Provide the [X, Y] coordinate of the cell's center where the given text is located.  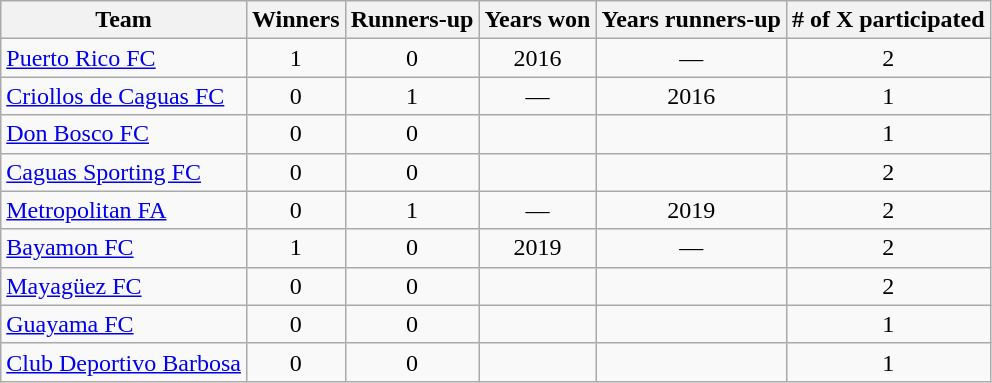
Runners-up [412, 20]
Puerto Rico FC [124, 58]
Caguas Sporting FC [124, 172]
Club Deportivo Barbosa [124, 362]
Winners [296, 20]
Years runners-up [691, 20]
Mayagüez FC [124, 286]
Don Bosco FC [124, 134]
Bayamon FC [124, 248]
Years won [538, 20]
Criollos de Caguas FC [124, 96]
# of X participated [888, 20]
Team [124, 20]
Metropolitan FA [124, 210]
Guayama FC [124, 324]
